Extract the (x, y) coordinate from the center of the cell holding the provided text.  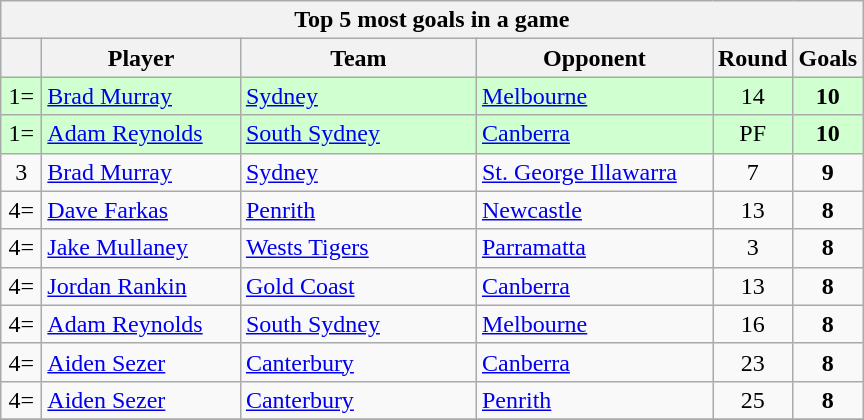
25 (752, 400)
Parramatta (594, 248)
PF (752, 134)
Jake Mullaney (142, 248)
Opponent (594, 58)
Newcastle (594, 210)
7 (752, 172)
Wests Tigers (358, 248)
Top 5 most goals in a game (432, 20)
16 (752, 324)
Dave Farkas (142, 210)
Round (752, 58)
14 (752, 96)
Gold Coast (358, 286)
Goals (828, 58)
Team (358, 58)
St. George Illawarra (594, 172)
9 (828, 172)
Jordan Rankin (142, 286)
23 (752, 362)
Player (142, 58)
